Return [x, y] of the center of cell containing provided text 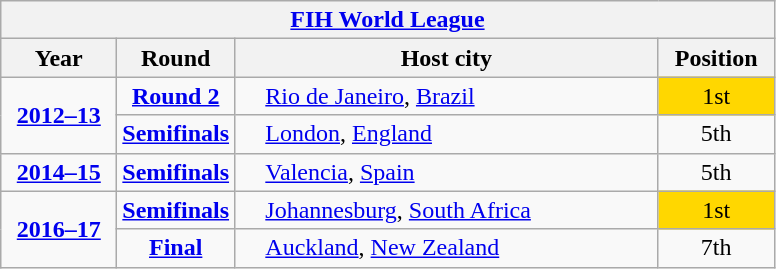
FIH World League [388, 20]
2016–17 [59, 229]
Final [176, 248]
7th [716, 248]
London, England [447, 134]
Auckland, New Zealand [447, 248]
Host city [447, 58]
Round [176, 58]
2012–13 [59, 115]
2014–15 [59, 172]
Valencia, Spain [447, 172]
Johannesburg, South Africa [447, 210]
Round 2 [176, 96]
Rio de Janeiro, Brazil [447, 96]
Year [59, 58]
Position [716, 58]
